Search for the cell housing the specified text and yield its [x, y] center coordinate. 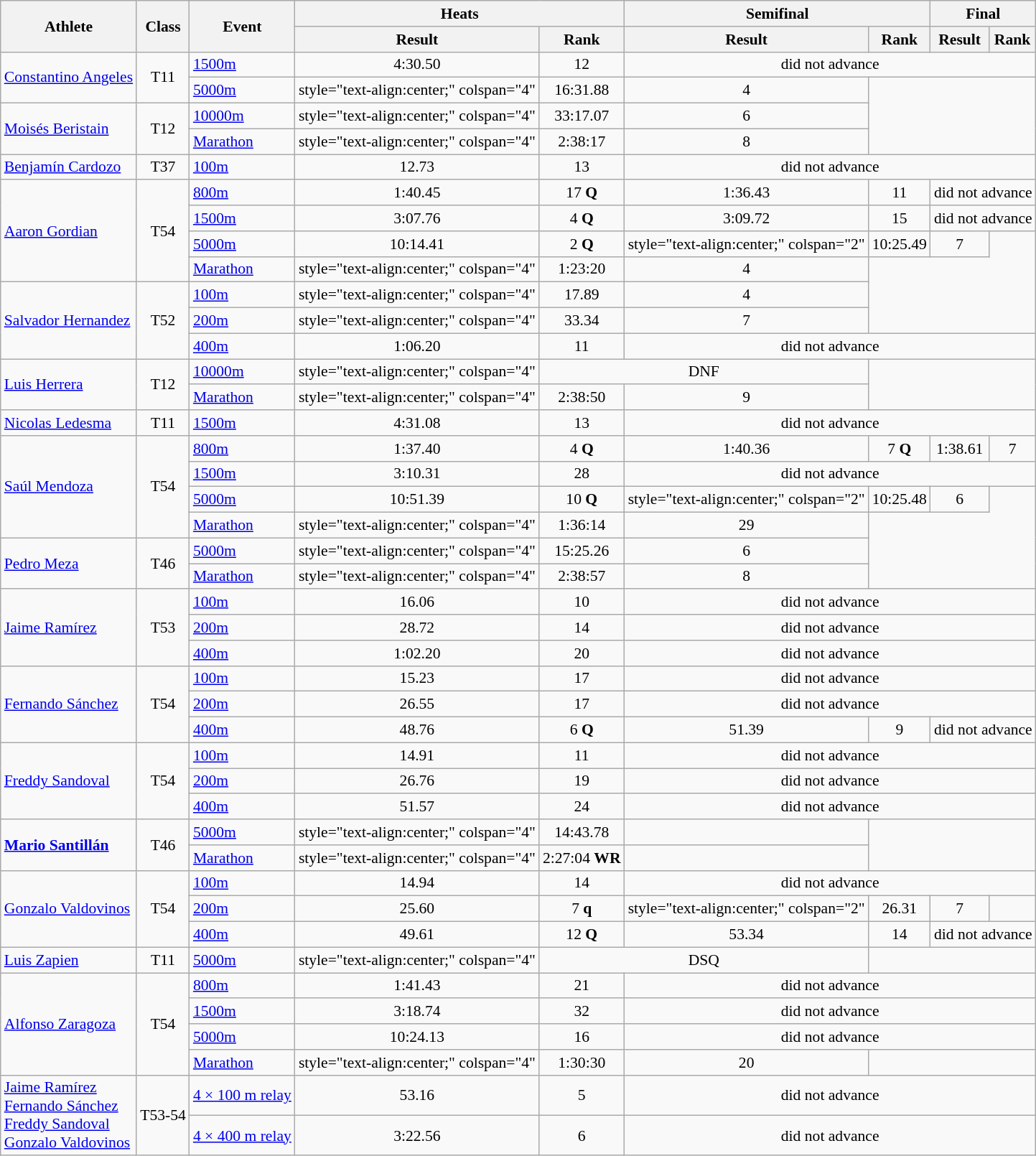
15 [900, 218]
Luis Zapien [69, 960]
DSQ [704, 960]
T53 [163, 628]
1:36:14 [582, 526]
4:31.08 [417, 423]
1:41.43 [417, 986]
2:38:57 [582, 577]
1:02.20 [417, 653]
1:23:20 [582, 269]
T37 [163, 167]
2 Q [582, 244]
28 [582, 474]
Jaime Ramírez Fernando Sánchez Freddy Sandoval Gonzalo Valdovinos [69, 1115]
15:25.26 [582, 551]
1:06.20 [417, 346]
10 [582, 602]
26.55 [417, 704]
12.73 [417, 167]
26.31 [900, 909]
Jaime Ramírez [69, 628]
Event [243, 26]
Constantino Angeles [69, 78]
12 [582, 65]
Fernando Sánchez [69, 704]
19 [582, 781]
Class [163, 26]
4 × 100 m relay [243, 1095]
Saúl Mendoza [69, 487]
16:31.88 [582, 90]
32 [582, 1012]
15.23 [417, 679]
25.60 [417, 909]
4:30.50 [417, 65]
3:07.76 [417, 218]
53.34 [747, 935]
2:38:17 [582, 141]
1:38.61 [959, 449]
2:27:04 WR [582, 858]
17 Q [582, 193]
T53-54 [163, 1115]
1:36.43 [747, 193]
Freddy Sandoval [69, 781]
3:18.74 [417, 1012]
24 [582, 807]
49.61 [417, 935]
10:51.39 [417, 500]
7 Q [900, 449]
10:25.48 [900, 500]
DNF [704, 372]
12 Q [582, 935]
Moisés Beristain [69, 129]
1:30:30 [582, 1063]
Pedro Meza [69, 563]
Mario Santillán [69, 844]
14.94 [417, 883]
Alfonso Zaragoza [69, 1024]
10:25.49 [900, 244]
7 q [582, 909]
3:09.72 [747, 218]
Salvador Hernandez [69, 320]
Semifinal [778, 14]
10:24.13 [417, 1037]
14.91 [417, 755]
16 [582, 1037]
Nicolas Ledesma [69, 423]
3:10.31 [417, 474]
10:14.41 [417, 244]
16.06 [417, 602]
1:37.40 [417, 449]
1:40.45 [417, 193]
51.57 [417, 807]
14:43.78 [582, 832]
T52 [163, 320]
2:38:50 [582, 398]
26.76 [417, 781]
4 × 400 m relay [243, 1135]
28.72 [417, 628]
1:40.36 [747, 449]
Heats [459, 14]
6 Q [582, 730]
33:17.07 [582, 116]
17.89 [582, 295]
33.34 [582, 321]
Final [984, 14]
51.39 [747, 730]
Benjamín Cardozo [69, 167]
Athlete [69, 26]
3:22.56 [417, 1135]
Luis Herrera [69, 385]
Gonzalo Valdovinos [69, 909]
Aaron Gordian [69, 231]
10 Q [582, 500]
53.16 [417, 1095]
5 [582, 1095]
48.76 [417, 730]
21 [582, 986]
29 [747, 526]
